Locate the cell with the specified text and output its (x, y) center coordinate. 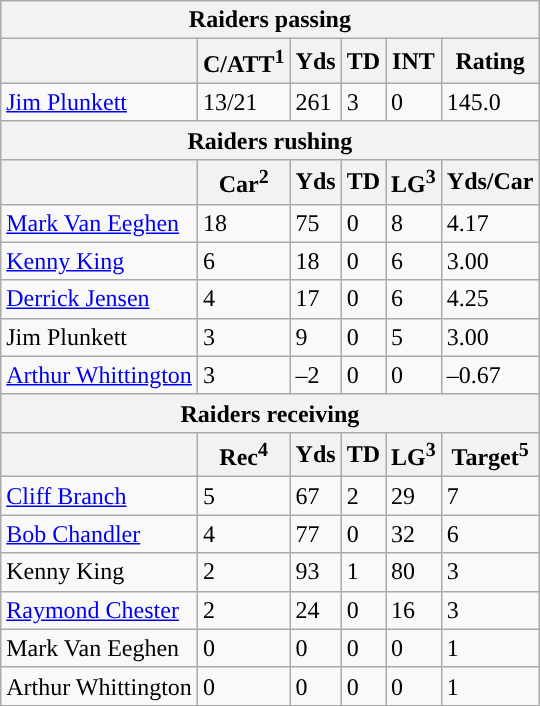
145.0 (490, 102)
4.17 (490, 223)
–0.67 (490, 375)
Raiders rushing (270, 140)
C/ATT1 (244, 62)
29 (414, 496)
Raiders receiving (270, 413)
77 (316, 534)
Cliff Branch (100, 496)
93 (316, 572)
–2 (316, 375)
Derrick Jensen (100, 299)
17 (316, 299)
13/21 (244, 102)
16 (414, 610)
Bob Chandler (100, 534)
9 (316, 337)
Target5 (490, 454)
24 (316, 610)
INT (414, 62)
67 (316, 496)
75 (316, 223)
Car2 (244, 182)
Raiders passing (270, 20)
Rating (490, 62)
80 (414, 572)
Rec4 (244, 454)
Yds/Car (490, 182)
Raymond Chester (100, 610)
4.25 (490, 299)
8 (414, 223)
7 (490, 496)
261 (316, 102)
32 (414, 534)
